From the cell containing the given text, extract its center point as [x, y] coordinate. 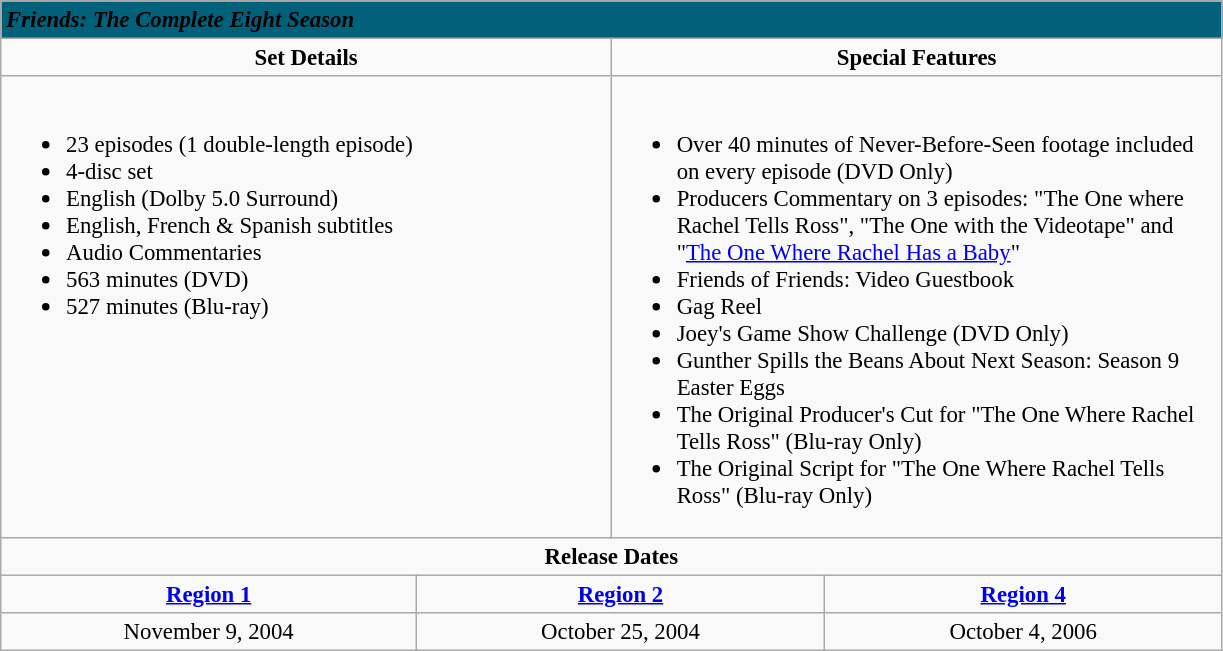
Region 2 [621, 594]
Region 4 [1022, 594]
Set Details [306, 58]
October 4, 2006 [1022, 631]
Friends: The Complete Eight Season [612, 20]
November 9, 2004 [209, 631]
Special Features [916, 58]
Release Dates [612, 556]
October 25, 2004 [621, 631]
Region 1 [209, 594]
